Capture the cell that displays the provided text and extract its (x, y) central coordinate. 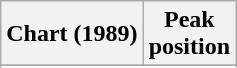
Chart (1989) (72, 34)
Peakposition (189, 34)
